Determine the (x, y) coordinate at the center of the cell enclosing the given text.  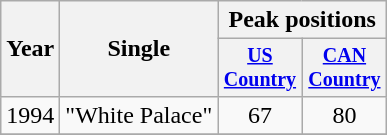
US Country (260, 68)
CAN Country (344, 68)
80 (344, 115)
Single (139, 49)
Year (30, 49)
"White Palace" (139, 115)
67 (260, 115)
1994 (30, 115)
Peak positions (302, 20)
